Capture the cell that displays the provided text and extract its (x, y) central coordinate. 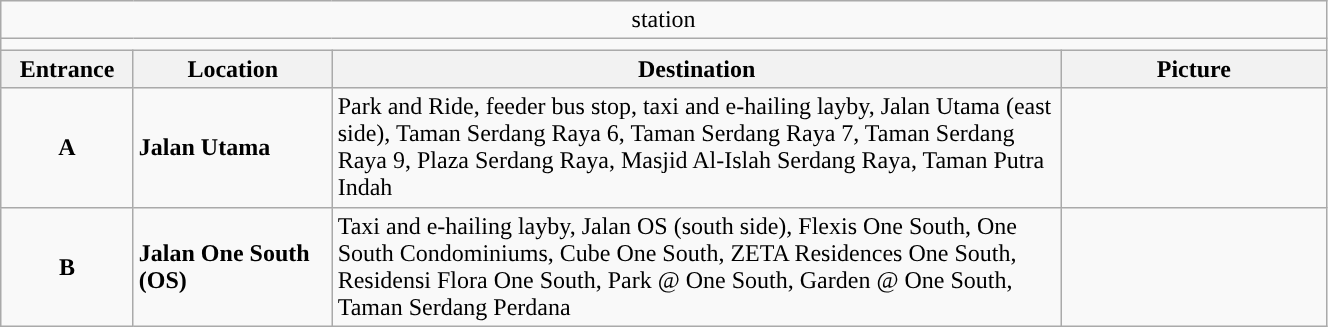
Jalan One South (OS) (232, 266)
Destination (696, 69)
Picture (1194, 69)
A (68, 148)
station (664, 20)
Entrance (68, 69)
Jalan Utama (232, 148)
Location (232, 69)
B (68, 266)
